Scan for the cell matching the given text and deliver its (x, y) coordinate at center. 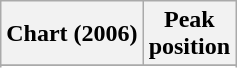
Chart (2006) (72, 34)
Peakposition (189, 34)
